Identify which cell holds the provided text, then report its [x, y] central coordinate. 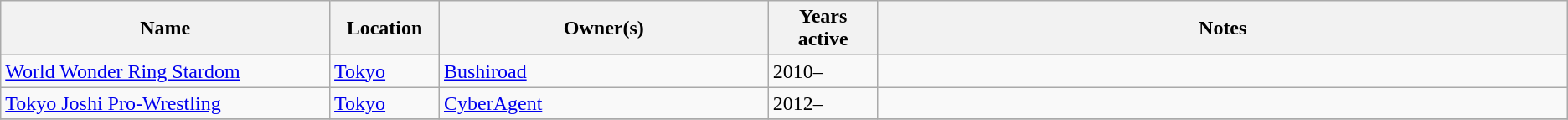
CyberAgent [603, 103]
Bushiroad [603, 71]
Owner(s) [603, 29]
Years active [823, 29]
Notes [1223, 29]
World Wonder Ring Stardom [166, 71]
Location [385, 29]
Name [166, 29]
2012– [823, 103]
2010– [823, 71]
Tokyo Joshi Pro-Wrestling [166, 103]
